For the text-containing cell, return its midpoint in [x, y] coordinate format. 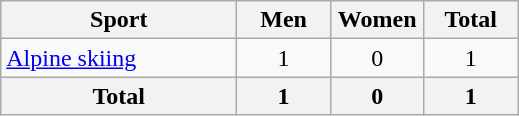
Alpine skiing [119, 58]
Women [377, 20]
Men [284, 20]
Sport [119, 20]
